Provide the [x, y] coordinate of the cell's center where the given text is located.  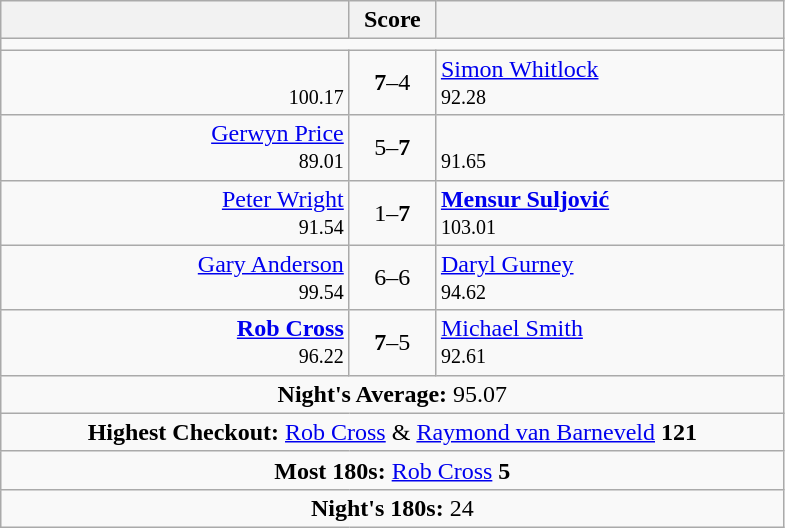
Night's Average: 95.07 [392, 394]
7–5 [392, 342]
Gerwyn Price 89.01 [176, 148]
Mensur Suljović 103.01 [610, 212]
Rob Cross 96.22 [176, 342]
91.65 [610, 148]
Score [392, 20]
1–7 [392, 212]
Simon Whitlock 92.28 [610, 82]
6–6 [392, 278]
7–4 [392, 82]
5–7 [392, 148]
Peter Wright 91.54 [176, 212]
Daryl Gurney 94.62 [610, 278]
Night's 180s: 24 [392, 508]
100.17 [176, 82]
Michael Smith 92.61 [610, 342]
Highest Checkout: Rob Cross & Raymond van Barneveld 121 [392, 432]
Most 180s: Rob Cross 5 [392, 470]
Gary Anderson 99.54 [176, 278]
